Identify which cell holds the provided text, then report its (x, y) central coordinate. 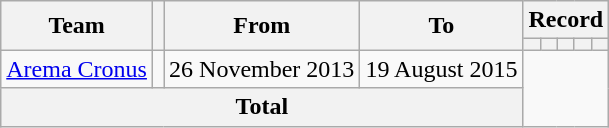
Record (566, 20)
From (262, 26)
Total (262, 107)
Arema Cronus (77, 69)
19 August 2015 (442, 69)
26 November 2013 (262, 69)
Team (77, 26)
To (442, 26)
